Identify which cell holds the provided text, then report its (X, Y) central coordinate. 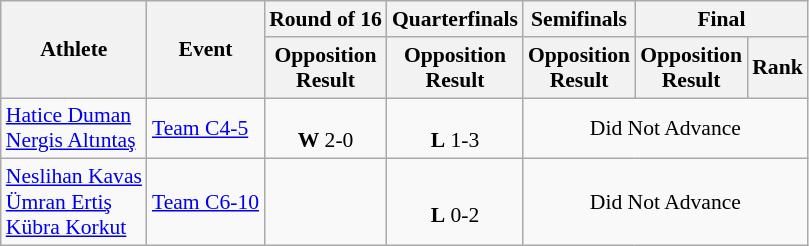
Round of 16 (326, 19)
Hatice DumanNergis Altıntaş (74, 128)
Athlete (74, 50)
L 1-3 (455, 128)
Event (206, 50)
Neslihan KavasÜmran ErtişKübra Korkut (74, 202)
Team C6-10 (206, 202)
Semifinals (579, 19)
Final (722, 19)
Rank (778, 68)
W 2-0 (326, 128)
Team C4-5 (206, 128)
Quarterfinals (455, 19)
L 0-2 (455, 202)
